Return the (X, Y) coordinate for the center point of the cell that contains the specified text.  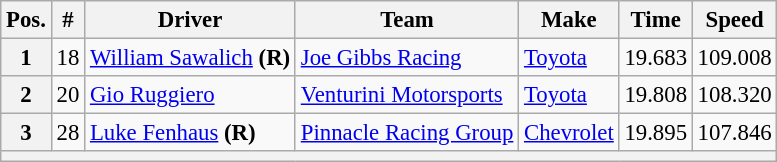
2 (26, 95)
# (68, 20)
Luke Fenhaus (R) (190, 133)
107.846 (734, 133)
108.320 (734, 95)
28 (68, 133)
19.683 (656, 58)
3 (26, 133)
18 (68, 58)
Speed (734, 20)
Gio Ruggiero (190, 95)
Make (569, 20)
Chevrolet (569, 133)
Driver (190, 20)
Time (656, 20)
Venturini Motorsports (406, 95)
Team (406, 20)
William Sawalich (R) (190, 58)
Joe Gibbs Racing (406, 58)
20 (68, 95)
19.895 (656, 133)
Pos. (26, 20)
1 (26, 58)
19.808 (656, 95)
109.008 (734, 58)
Pinnacle Racing Group (406, 133)
